Detect which cell encompasses the target text, then output its (X, Y) center coordinate. 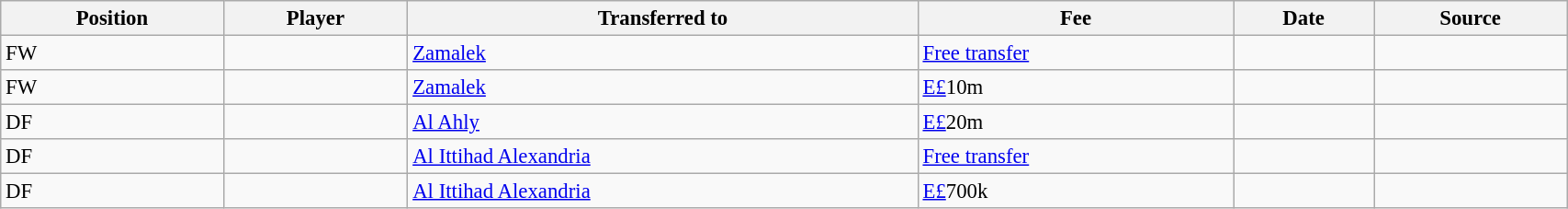
Transferred to (663, 18)
E£10m (1076, 87)
E£20m (1076, 122)
Player (316, 18)
Al Ahly (663, 122)
E£700k (1076, 192)
Source (1471, 18)
Date (1304, 18)
Fee (1076, 18)
Position (112, 18)
